Output the [X, Y] coordinate of the center of the cell containing the given text.  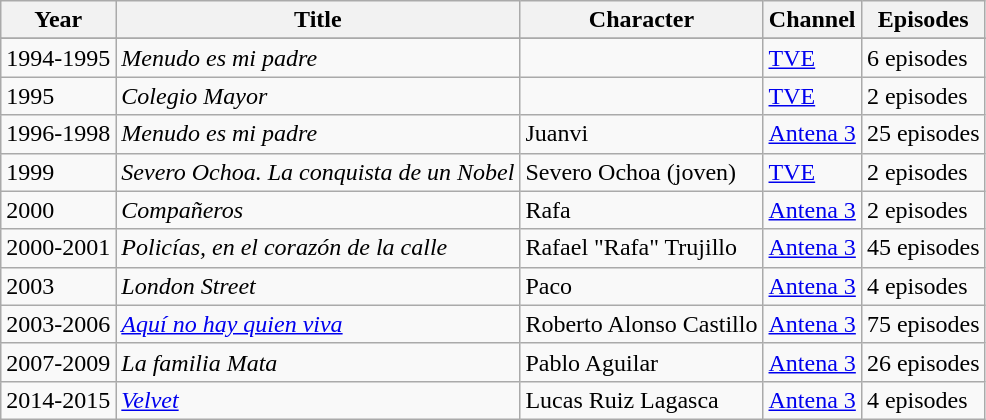
Roberto Alonso Castillo [642, 324]
Compañeros [318, 210]
Juanvi [642, 134]
2007-2009 [58, 362]
Title [318, 20]
Year [58, 20]
Rafael "Rafa" Trujillo [642, 248]
2014-2015 [58, 400]
Character [642, 20]
La familia Mata [318, 362]
Policías, en el corazón de la calle [318, 248]
26 episodes [923, 362]
2000-2001 [58, 248]
2003 [58, 286]
1994-1995 [58, 58]
25 episodes [923, 134]
1996-1998 [58, 134]
Pablo Aguilar [642, 362]
London Street [318, 286]
Severo Ochoa. La conquista de un Nobel [318, 172]
Episodes [923, 20]
Aquí no hay quien viva [318, 324]
75 episodes [923, 324]
Channel [812, 20]
2000 [58, 210]
Rafa [642, 210]
Severo Ochoa (joven) [642, 172]
6 episodes [923, 58]
45 episodes [923, 248]
1995 [58, 96]
2003-2006 [58, 324]
Velvet [318, 400]
1999 [58, 172]
Colegio Mayor [318, 96]
Lucas Ruiz Lagasca [642, 400]
Paco [642, 286]
